Return (X, Y) of the center of cell containing provided text 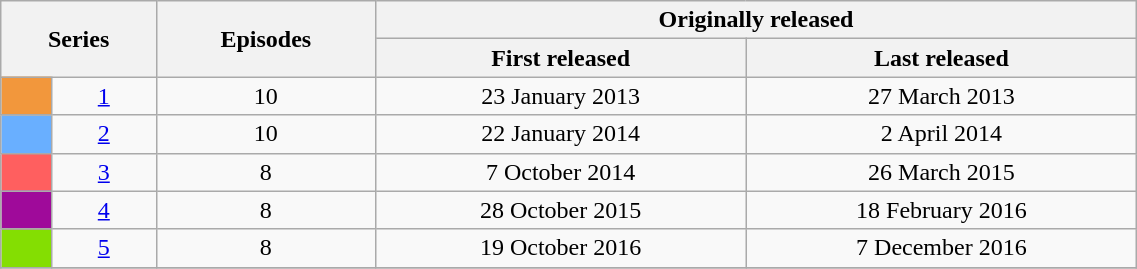
7 October 2014 (560, 172)
27 March 2013 (942, 96)
22 January 2014 (560, 134)
First released (560, 58)
Series (79, 39)
2 April 2014 (942, 134)
Originally released (756, 20)
4 (104, 210)
23 January 2013 (560, 96)
Last released (942, 58)
19 October 2016 (560, 248)
1 (104, 96)
7 December 2016 (942, 248)
18 February 2016 (942, 210)
26 March 2015 (942, 172)
3 (104, 172)
28 October 2015 (560, 210)
2 (104, 134)
5 (104, 248)
Episodes (266, 39)
